Extract the (x, y) coordinate from the center of the cell holding the provided text.  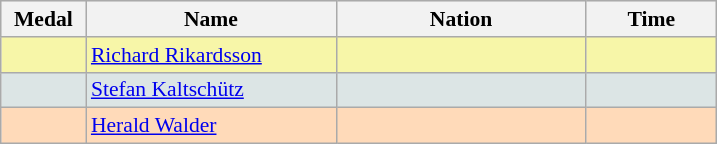
Medal (44, 19)
Time (651, 19)
Herald Walder (211, 126)
Richard Rikardsson (211, 55)
Stefan Kaltschütz (211, 90)
Nation (461, 19)
Name (211, 19)
